For the text-containing cell, return its midpoint in [X, Y] coordinate format. 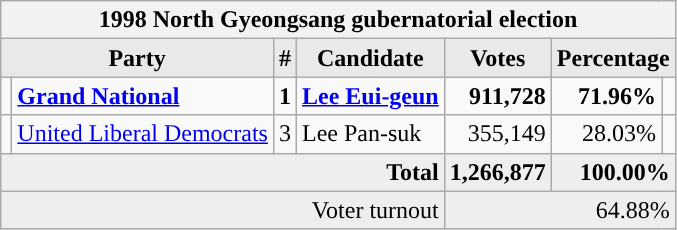
Lee Eui-geun [371, 96]
Percentage [613, 58]
1,266,877 [498, 172]
64.88% [560, 210]
355,149 [498, 134]
Grand National [143, 96]
1 [284, 96]
Party [138, 58]
71.96% [606, 96]
1998 North Gyeongsang gubernatorial election [338, 20]
911,728 [498, 96]
Votes [498, 58]
United Liberal Democrats [143, 134]
3 [284, 134]
Total [223, 172]
28.03% [606, 134]
Candidate [371, 58]
# [284, 58]
Voter turnout [223, 210]
Lee Pan-suk [371, 134]
100.00% [613, 172]
